Pinpoint the cell where the given text exists, returning its (x, y) midpoint coordinate. 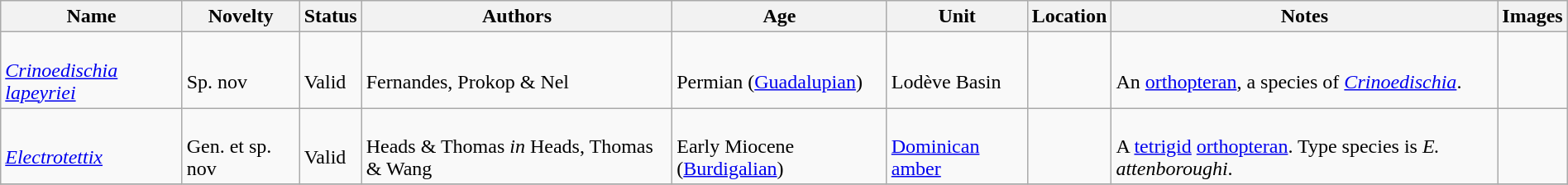
Fernandes, Prokop & Nel (517, 70)
An orthopteran, a species of Crinoedischia. (1305, 70)
Images (1532, 17)
Location (1069, 17)
Unit (957, 17)
Novelty (241, 17)
Dominican amber (957, 146)
A tetrigid orthopteran. Type species is E. attenboroughi. (1305, 146)
Crinoedischia lapeyriei (91, 70)
Early Miocene (Burdigalian) (779, 146)
Sp. nov (241, 70)
Status (331, 17)
Notes (1305, 17)
Authors (517, 17)
Heads & Thomas in Heads, Thomas & Wang (517, 146)
Electrotettix (91, 146)
Permian (Guadalupian) (779, 70)
Lodève Basin (957, 70)
Name (91, 17)
Age (779, 17)
Gen. et sp. nov (241, 146)
